Detect which cell encompasses the target text, then output its (X, Y) center coordinate. 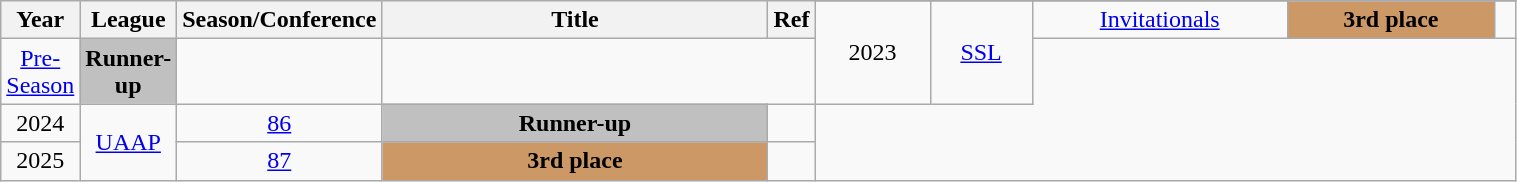
2024 (40, 123)
87 (280, 161)
SSL (981, 52)
Title (575, 20)
UAAP (128, 142)
Season/Conference (280, 20)
Ref (792, 20)
League (128, 20)
2023 (872, 52)
86 (280, 123)
Year (40, 20)
Invitationals (1160, 20)
2025 (40, 161)
Pre-Season (40, 72)
